Search for the cell housing the specified text and yield its [X, Y] center coordinate. 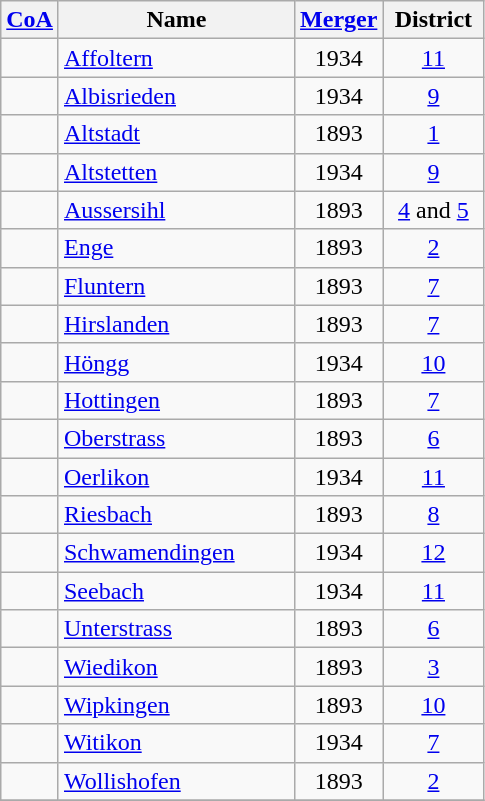
Name [176, 20]
Wipkingen [176, 705]
Fluntern [176, 286]
Riesbach [176, 515]
Hottingen [176, 400]
Altstetten [176, 172]
Hirslanden [176, 324]
CoA [30, 20]
Oberstrass [176, 438]
4 and 5 [434, 210]
District [434, 20]
Unterstrass [176, 629]
1 [434, 134]
Merger [339, 20]
Oerlikon [176, 477]
8 [434, 515]
Albisrieden [176, 96]
Höngg [176, 362]
Aussersihl [176, 210]
Schwamendingen [176, 553]
Wiedikon [176, 667]
3 [434, 667]
Seebach [176, 591]
Wollishofen [176, 781]
Enge [176, 248]
Altstadt [176, 134]
12 [434, 553]
Affoltern [176, 58]
Witikon [176, 743]
